Output the (x, y) coordinate of the center of the cell containing the given text.  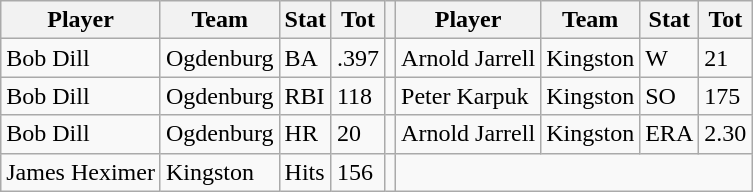
2.30 (726, 134)
20 (358, 134)
Hits (305, 172)
RBI (305, 96)
W (670, 58)
James Heximer (81, 172)
BA (305, 58)
21 (726, 58)
Peter Karpuk (468, 96)
SO (670, 96)
ERA (670, 134)
HR (305, 134)
.397 (358, 58)
156 (358, 172)
118 (358, 96)
175 (726, 96)
